Provide the [x, y] coordinate of the cell's center where the given text is located.  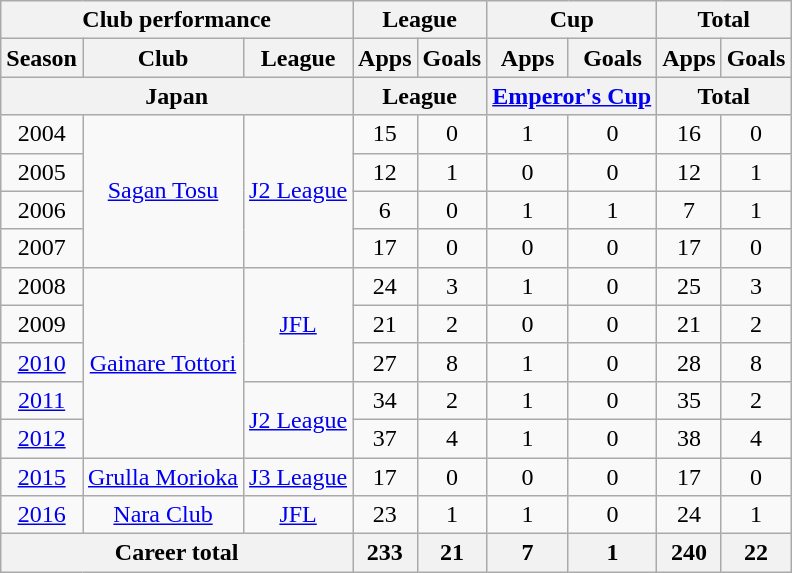
27 [385, 362]
233 [385, 553]
2004 [42, 134]
J3 League [298, 477]
Gainare Tottori [162, 362]
Club [162, 58]
6 [385, 210]
Japan [177, 96]
2011 [42, 400]
Club performance [177, 20]
2006 [42, 210]
25 [689, 286]
Nara Club [162, 515]
Grulla Morioka [162, 477]
2010 [42, 362]
240 [689, 553]
38 [689, 438]
15 [385, 134]
Sagan Tosu [162, 191]
35 [689, 400]
2016 [42, 515]
Cup [572, 20]
2008 [42, 286]
Emperor's Cup [572, 96]
2009 [42, 324]
37 [385, 438]
16 [689, 134]
28 [689, 362]
2005 [42, 172]
34 [385, 400]
2015 [42, 477]
2012 [42, 438]
23 [385, 515]
Career total [177, 553]
2007 [42, 248]
22 [756, 553]
Season [42, 58]
